Find where the given text appears and provide that cell's center as (X, Y) coordinate. 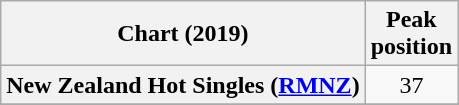
37 (411, 85)
Peakposition (411, 34)
Chart (2019) (183, 34)
New Zealand Hot Singles (RMNZ) (183, 85)
